Return the (x, y) coordinate for the center point of the cell that contains the specified text.  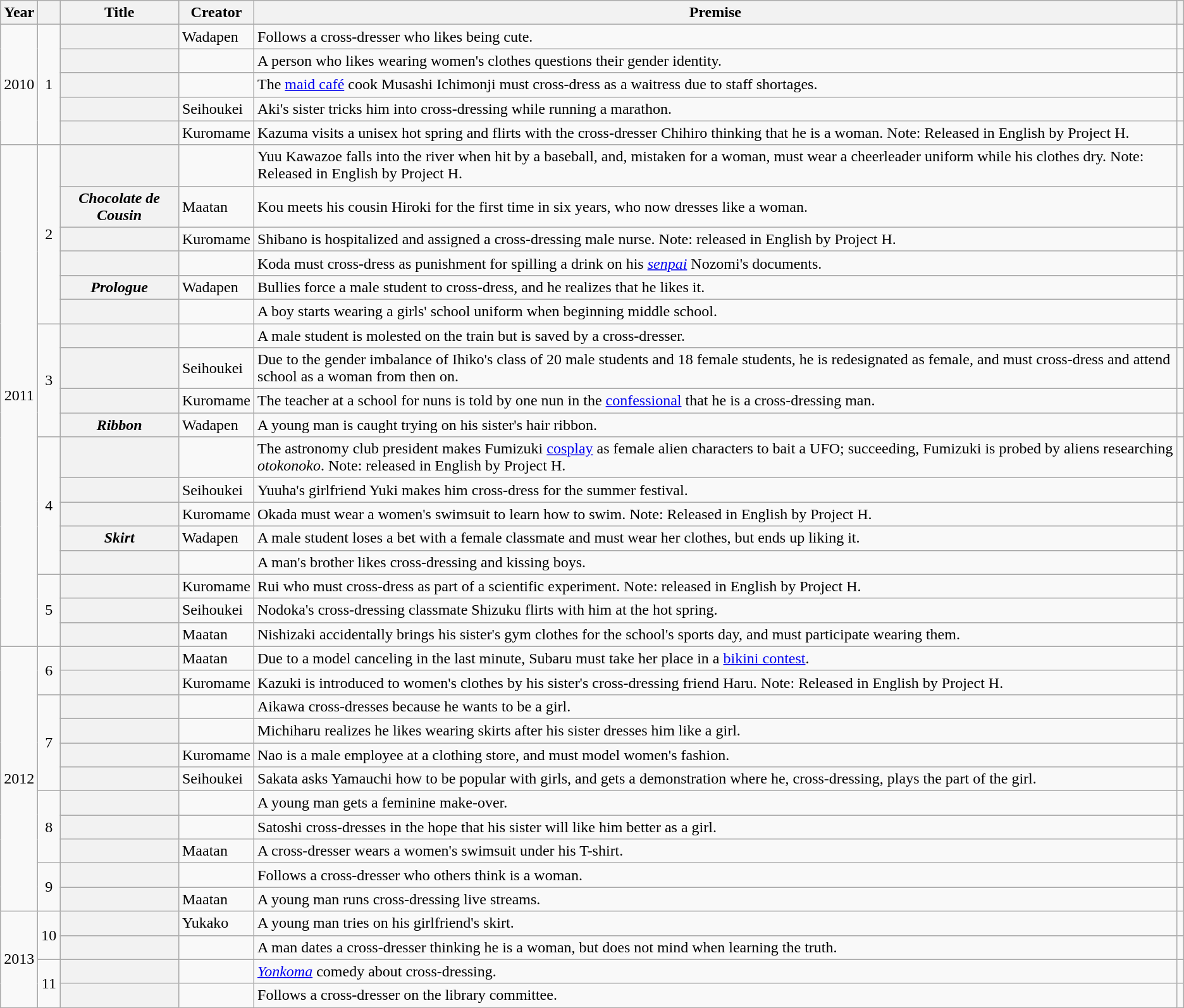
Nodoka's cross-dressing classmate Shizuku flirts with him at the hot spring. (716, 610)
Year (19, 13)
A cross-dresser wears a women's swimsuit under his T-shirt. (716, 851)
Kou meets his cousin Hiroki for the first time in six years, who now dresses like a woman. (716, 206)
A male student loses a bet with a female classmate and must wear her clothes, but ends up liking it. (716, 538)
8 (49, 827)
A boy starts wearing a girls' school uniform when beginning middle school. (716, 311)
Aki's sister tricks him into cross-dressing while running a marathon. (716, 109)
1 (49, 85)
Satoshi cross-dresses in the hope that his sister will like him better as a girl. (716, 827)
9 (49, 887)
6 (49, 670)
A person who likes wearing women's clothes questions their gender identity. (716, 61)
Nao is a male employee at a clothing store, and must model women's fashion. (716, 754)
2012 (19, 779)
Sakata asks Yamauchi how to be popular with girls, and gets a demonstration where he, cross-dressing, plays the part of the girl. (716, 779)
2011 (19, 396)
Nishizaki accidentally brings his sister's gym clothes for the school's sports day, and must participate wearing them. (716, 634)
The maid café cook Musashi Ichimonji must cross-dress as a waitress due to staff shortages. (716, 85)
Premise (716, 13)
Creator (216, 13)
Kazuma visits a unisex hot spring and flirts with the cross-dresser Chihiro thinking that he is a woman. Note: Released in English by Project H. (716, 133)
3 (49, 381)
A man dates a cross-dresser thinking he is a woman, but does not mind when learning the truth. (716, 947)
2013 (19, 959)
Follows a cross-dresser who others think is a woman. (716, 875)
4 (49, 506)
Follows a cross-dresser on the library committee. (716, 995)
Ribbon (120, 425)
A young man is caught trying on his sister's hair ribbon. (716, 425)
Skirt (120, 538)
Bullies force a male student to cross-dress, and he realizes that he likes it. (716, 287)
Kazuki is introduced to women's clothes by his sister's cross-dressing friend Haru. Note: Released in English by Project H. (716, 682)
Due to a model canceling in the last minute, Subaru must take her place in a bikini contest. (716, 658)
Shibano is hospitalized and assigned a cross-dressing male nurse. Note: released in English by Project H. (716, 239)
Prologue (120, 287)
A male student is molested on the train but is saved by a cross-dresser. (716, 336)
7 (49, 742)
A man's brother likes cross-dressing and kissing boys. (716, 562)
Follows a cross-dresser who likes being cute. (716, 37)
A young man runs cross-dressing live streams. (716, 899)
Yonkoma comedy about cross-dressing. (716, 971)
Rui who must cross-dress as part of a scientific experiment. Note: released in English by Project H. (716, 586)
Koda must cross-dress as punishment for spilling a drink on his senpai Nozomi's documents. (716, 263)
10 (49, 935)
Yuuha's girlfriend Yuki makes him cross-dress for the summer festival. (716, 490)
Okada must wear a women's swimsuit to learn how to swim. Note: Released in English by Project H. (716, 514)
Michiharu realizes he likes wearing skirts after his sister dresses him like a girl. (716, 730)
2010 (19, 85)
A young man gets a feminine make-over. (716, 803)
Yukako (216, 923)
2 (49, 234)
The teacher at a school for nuns is told by one nun in the confessional that he is a cross-dressing man. (716, 401)
Aikawa cross-dresses because he wants to be a girl. (716, 706)
Chocolate de Cousin (120, 206)
11 (49, 983)
A young man tries on his girlfriend's skirt. (716, 923)
5 (49, 610)
Title (120, 13)
